Capture the cell that displays the provided text and extract its [X, Y] central coordinate. 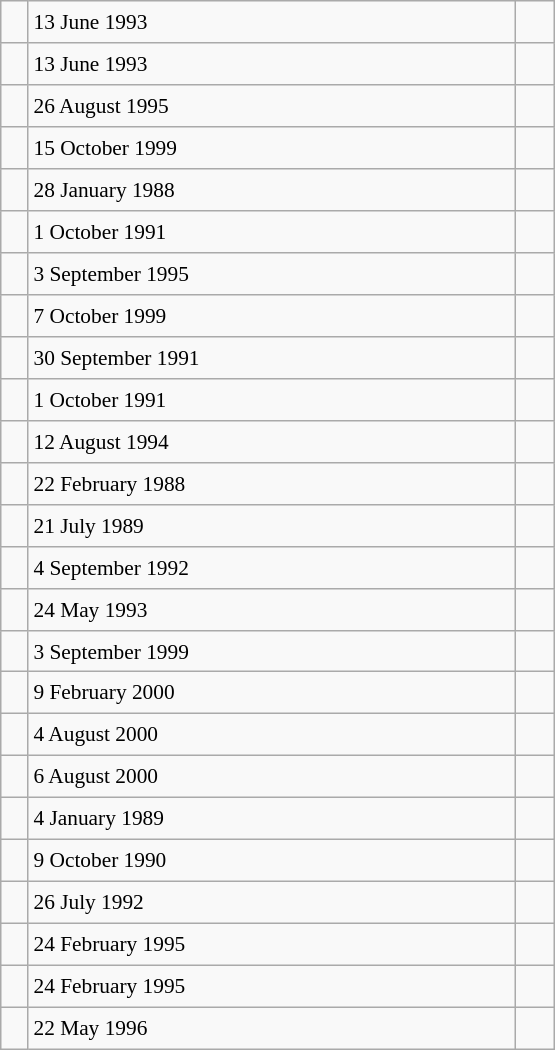
12 August 1994 [272, 441]
4 September 1992 [272, 567]
15 October 1999 [272, 148]
9 February 2000 [272, 693]
7 October 1999 [272, 316]
26 August 1995 [272, 106]
26 July 1992 [272, 903]
30 September 1991 [272, 358]
6 August 2000 [272, 777]
3 September 1999 [272, 651]
24 May 1993 [272, 609]
22 February 1988 [272, 483]
21 July 1989 [272, 525]
4 January 1989 [272, 819]
28 January 1988 [272, 190]
22 May 1996 [272, 1028]
9 October 1990 [272, 861]
4 August 2000 [272, 735]
3 September 1995 [272, 274]
